Search for the cell housing the specified text and yield its [X, Y] center coordinate. 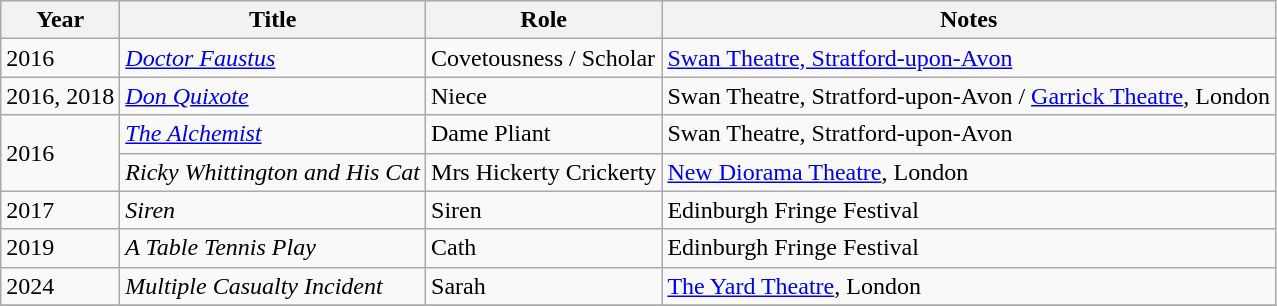
Dame Pliant [544, 134]
A Table Tennis Play [273, 248]
Sarah [544, 286]
Notes [969, 20]
Multiple Casualty Incident [273, 286]
Doctor Faustus [273, 58]
2024 [60, 286]
2019 [60, 248]
Title [273, 20]
Swan Theatre, Stratford-upon-Avon / Garrick Theatre, London [969, 96]
The Yard Theatre, London [969, 286]
2017 [60, 210]
Covetousness / Scholar [544, 58]
The Alchemist [273, 134]
Ricky Whittington and His Cat [273, 172]
Year [60, 20]
Mrs Hickerty Crickerty [544, 172]
2016, 2018 [60, 96]
Niece [544, 96]
New Diorama Theatre, London [969, 172]
Cath [544, 248]
Role [544, 20]
Don Quixote [273, 96]
